Identify which cell holds the provided text, then report its [X, Y] central coordinate. 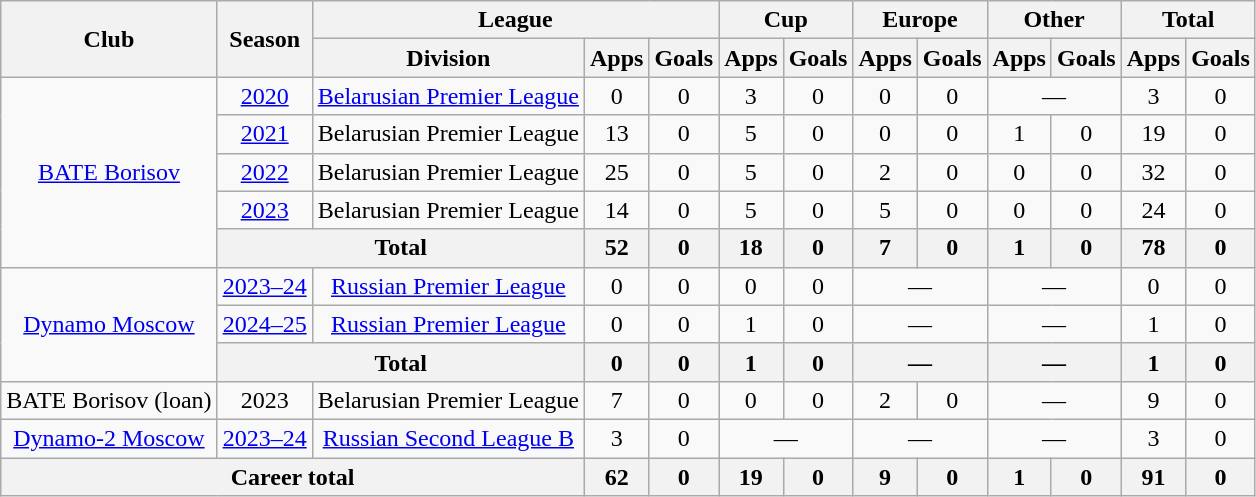
18 [751, 248]
52 [616, 248]
24 [1153, 210]
78 [1153, 248]
League [515, 20]
2021 [264, 134]
Dynamo Moscow [109, 324]
32 [1153, 172]
Career total [293, 477]
Season [264, 39]
Europe [920, 20]
BATE Borisov (loan) [109, 400]
91 [1153, 477]
Cup [786, 20]
Other [1054, 20]
2022 [264, 172]
Division [448, 58]
13 [616, 134]
62 [616, 477]
2020 [264, 96]
Dynamo-2 Moscow [109, 438]
Russian Second League B [448, 438]
14 [616, 210]
2024–25 [264, 324]
25 [616, 172]
BATE Borisov [109, 172]
Club [109, 39]
